Extract the (x, y) coordinate from the center of the cell holding the provided text.  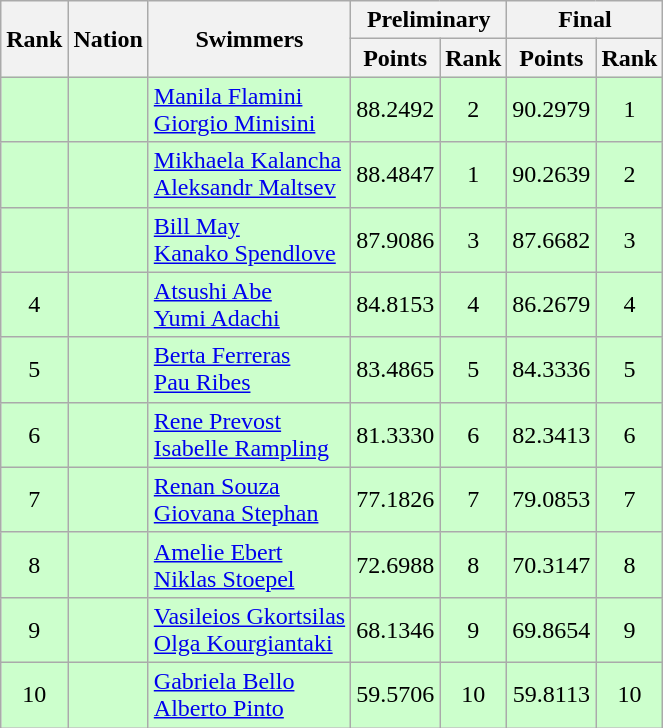
72.6988 (396, 564)
83.4865 (396, 370)
87.6682 (552, 240)
84.8153 (396, 304)
Rene PrevostIsabelle Rampling (249, 434)
69.8654 (552, 630)
59.8113 (552, 694)
Berta FerrerasPau Ribes (249, 370)
87.9086 (396, 240)
79.0853 (552, 500)
90.2639 (552, 174)
Vasileios GkortsilasOlga Kourgiantaki (249, 630)
Manila FlaminiGiorgio Minisini (249, 110)
81.3330 (396, 434)
88.4847 (396, 174)
Gabriela BelloAlberto Pinto (249, 694)
Renan SouzaGiovana Stephan (249, 500)
88.2492 (396, 110)
86.2679 (552, 304)
Final (585, 20)
Amelie EbertNiklas Stoepel (249, 564)
Mikhaela KalanchaAleksandr Maltsev (249, 174)
77.1826 (396, 500)
Nation (108, 39)
82.3413 (552, 434)
59.5706 (396, 694)
Bill MayKanako Spendlove (249, 240)
Preliminary (429, 20)
Atsushi AbeYumi Adachi (249, 304)
Swimmers (249, 39)
70.3147 (552, 564)
84.3336 (552, 370)
68.1346 (396, 630)
90.2979 (552, 110)
